Return (x, y) of the center of cell containing provided text 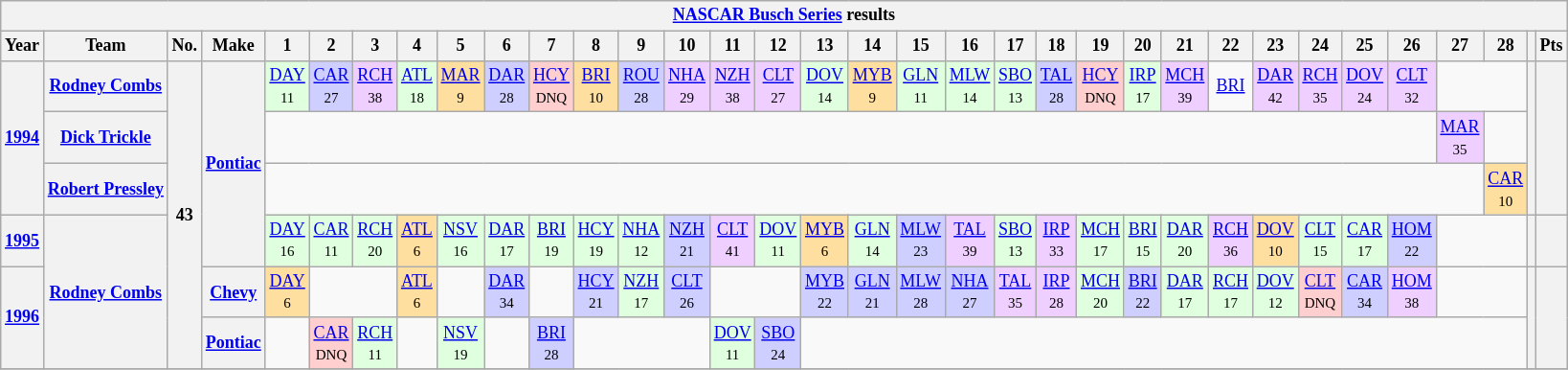
NASCAR Busch Series results (784, 15)
MCH39 (1185, 86)
CARDNQ (331, 343)
19 (1101, 46)
NSV16 (460, 241)
14 (872, 46)
HCY21 (595, 292)
15 (921, 46)
TAL28 (1056, 86)
DAR20 (1185, 241)
CLT26 (687, 292)
24 (1320, 46)
18 (1056, 46)
TAL39 (969, 241)
Chevy (234, 292)
GLN21 (872, 292)
TAL35 (1016, 292)
MCH17 (1101, 241)
GLN11 (921, 86)
BRI10 (595, 86)
20 (1143, 46)
NHA29 (687, 86)
8 (595, 46)
9 (641, 46)
DOV12 (1275, 292)
IRP33 (1056, 241)
MYB9 (872, 86)
CAR10 (1506, 189)
17 (1016, 46)
DAY6 (287, 292)
NSV19 (460, 343)
NHA12 (641, 241)
DAR42 (1275, 86)
12 (778, 46)
22 (1231, 46)
28 (1506, 46)
BRI (1231, 86)
NZH38 (732, 86)
DOV14 (825, 86)
7 (551, 46)
6 (507, 46)
CAR11 (331, 241)
BRI15 (1143, 241)
CAR34 (1365, 292)
No. (184, 46)
RCH36 (1231, 241)
HOM22 (1411, 241)
16 (969, 46)
DAR34 (507, 292)
4 (417, 46)
10 (687, 46)
Dick Trickle (105, 138)
5 (460, 46)
IRP28 (1056, 292)
2 (331, 46)
CAR27 (331, 86)
DOV24 (1365, 86)
RCH17 (1231, 292)
27 (1460, 46)
Pts (1551, 46)
26 (1411, 46)
CLT27 (778, 86)
DOV10 (1275, 241)
MYB6 (825, 241)
MLW23 (921, 241)
Robert Pressley (105, 189)
MYB22 (825, 292)
BRI19 (551, 241)
25 (1365, 46)
1995 (23, 241)
BRI28 (551, 343)
23 (1275, 46)
RCH35 (1320, 86)
DAR28 (507, 86)
NZH17 (641, 292)
CLT41 (732, 241)
RCH38 (375, 86)
Team (105, 46)
RCH20 (375, 241)
IRP17 (1143, 86)
CAR17 (1365, 241)
GLN14 (872, 241)
DAY16 (287, 241)
BRI22 (1143, 292)
HOM38 (1411, 292)
MAR35 (1460, 138)
NZH21 (687, 241)
13 (825, 46)
DAY11 (287, 86)
43 (184, 215)
MLW28 (921, 292)
MAR9 (460, 86)
1996 (23, 318)
HCY19 (595, 241)
21 (1185, 46)
ATL18 (417, 86)
CLT15 (1320, 241)
3 (375, 46)
MLW14 (969, 86)
Year (23, 46)
Make (234, 46)
NHA27 (969, 292)
1994 (23, 138)
CLT32 (1411, 86)
1 (287, 46)
RCH11 (375, 343)
ROU28 (641, 86)
11 (732, 46)
MCH20 (1101, 292)
CLTDNQ (1320, 292)
SBO24 (778, 343)
